Output the [x, y] coordinate of the center of the cell containing the given text.  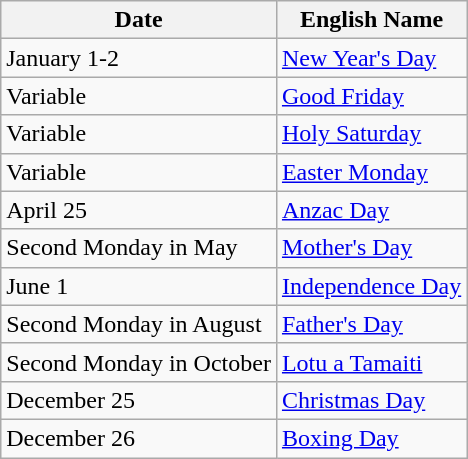
Mother's Day [371, 248]
Second Monday in October [139, 362]
Holy Saturday [371, 134]
Second Monday in May [139, 248]
Christmas Day [371, 400]
Independence Day [371, 286]
English Name [371, 20]
December 25 [139, 400]
Father's Day [371, 324]
New Year's Day [371, 58]
Boxing Day [371, 438]
April 25 [139, 210]
Date [139, 20]
December 26 [139, 438]
Good Friday [371, 96]
January 1-2 [139, 58]
Second Monday in August [139, 324]
June 1 [139, 286]
Easter Monday [371, 172]
Anzac Day [371, 210]
Lotu a Tamaiti [371, 362]
